Find where the given text appears and provide that cell's center as (x, y) coordinate. 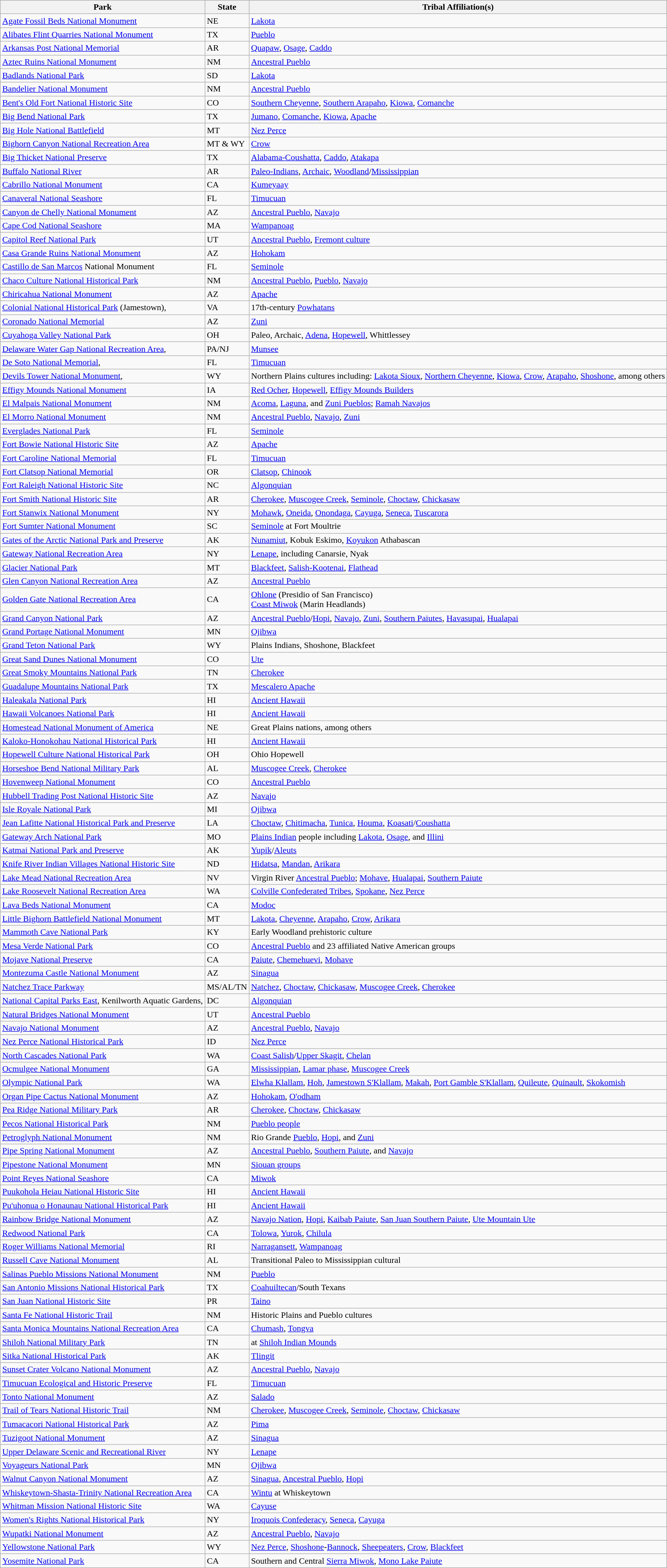
San Juan National Historic Site (103, 1301)
Santa Fe National Historic Trail (103, 1315)
Pu'uhonua o Honaunau National Historical Park (103, 1205)
Haleakala National Park (103, 700)
Natural Bridges National Monument (103, 1014)
Voyageurs National Park (103, 1465)
Plains Indian people including Lakota, Osage, and Illini (458, 837)
Hawaii Volcanoes National Park (103, 714)
Ancestral Pueblo, Fremont culture (458, 239)
Redwood National Park (103, 1233)
Big Bend National Park (103, 116)
Jumano, Comanche, Kiowa, Apache (458, 116)
Ohlone (Presidio of San Francisco)Coast Miwok (Marin Headlands) (458, 599)
Hidatsa, Mandan, Arikara (458, 864)
Yosemite National Park (103, 1561)
Walnut Canyon National Monument (103, 1479)
North Cascades National Park (103, 1055)
Iroquois Confederacy, Seneca, Cayuga (458, 1520)
ID (227, 1041)
Lake Roosevelt National Recreation Area (103, 891)
Park (103, 7)
ND (227, 864)
Cabrillo National Monument (103, 185)
Early Woodland prehistoric culture (458, 932)
Grand Teton National Park (103, 645)
Alabama-Coushatta, Caddo, Atakapa (458, 157)
Clatsop, Chinook (458, 472)
Badlands National Park (103, 75)
Pipestone National Monument (103, 1165)
Rio Grande Pueblo, Hopi, and Zuni (458, 1137)
Fort Caroline National Memorial (103, 458)
Montezuma Castle National Monument (103, 973)
Agate Fossil Beds National Monument (103, 21)
Miwok (458, 1178)
Chumash, Tongva (458, 1329)
Big Hole National Battlefield (103, 130)
Narragansett, Wampanoag (458, 1246)
MI (227, 809)
Roger Williams National Memorial (103, 1246)
Mescalero Apache (458, 686)
Alibates Flint Quarries National Monument (103, 34)
Paleo, Archaic, Adena, Hopewell, Whittlessey (458, 335)
Tonto National Monument (103, 1397)
Devils Tower National Monument, (103, 376)
SC (227, 526)
Hohokam (458, 253)
Aztec Ruins National Monument (103, 62)
PA/NJ (227, 349)
IA (227, 389)
Bent's Old Fort National Historic Site (103, 103)
Nunamiut, Kobuk Eskimo, Koyukon Athabascan (458, 540)
Colville Confederated Tribes, Spokane, Nez Perce (458, 891)
Seminole at Fort Moultrie (458, 526)
Shiloh National Military Park (103, 1342)
Muscogee Creek, Cherokee (458, 768)
Tumacacori National Historical Park (103, 1424)
De Soto National Memorial, (103, 362)
Historic Plains and Pueblo cultures (458, 1315)
Paiute, Chemehuevi, Mohave (458, 960)
MO (227, 837)
Tolowa, Yurok, Chilula (458, 1233)
Castillo de San Marcos National Monument (103, 267)
Big Thicket National Preserve (103, 157)
Natchez Trace Parkway (103, 987)
Hovenweep National Monument (103, 782)
Navajo (458, 795)
Ancestral Pueblo/Hopi, Navajo, Zuni, Southern Paiutes, Havasupai, Hualapai (458, 618)
MS/AL/TN (227, 987)
Zuni (458, 321)
PR (227, 1301)
Ancestral Pueblo, Navajo, Zuni (458, 417)
Bighorn Canyon National Recreation Area (103, 144)
Whitman Mission National Historic Site (103, 1506)
Effigy Mounds National Monument (103, 389)
OR (227, 472)
Hohokam, O'odham (458, 1096)
Glen Canyon National Recreation Area (103, 581)
Isle Royale National Park (103, 809)
Paleo-Indians, Archaic, Woodland/Mississippian (458, 171)
Ocmulgee National Monument (103, 1069)
Golden Gate National Recreation Area (103, 599)
Yupik/Aleuts (458, 850)
Lenape, including Canarsie, Nyak (458, 554)
Fort Smith National Historic Site (103, 499)
Russell Cave National Monument (103, 1260)
Pipe Spring National Monument (103, 1151)
Delaware Water Gap National Recreation Area, (103, 349)
Santa Monica Mountains National Recreation Area (103, 1329)
Wintu at Whiskeytown (458, 1492)
Hubbell Trading Post National Historic Site (103, 795)
Salinas Pueblo Missions National Monument (103, 1274)
Great Smoky Mountains National Park (103, 673)
VA (227, 308)
Trail of Tears National Historic Trail (103, 1410)
Guadalupe Mountains National Park (103, 686)
Gates of the Arctic National Park and Preserve (103, 540)
DC (227, 1000)
National Capital Parks East, Kenilworth Aquatic Gardens, (103, 1000)
Coahuiltecan/South Texans (458, 1288)
GA (227, 1069)
Whiskeytown-Shasta-Trinity National Recreation Area (103, 1492)
Gateway Arch National Park (103, 837)
Homestead National Monument of America (103, 727)
Cuyahoga Valley National Park (103, 335)
Navajo Nation, Hopi, Kaibab Paiute, San Juan Southern Paiute, Ute Mountain Ute (458, 1219)
Bandelier National Monument (103, 89)
Salado (458, 1397)
at Shiloh Indian Mounds (458, 1342)
Fort Stanwix National Monument (103, 513)
Mohawk, Oneida, Onondaga, Cayuga, Seneca, Tuscarora (458, 513)
Everglades National Park (103, 431)
Taino (458, 1301)
Women's Rights National Historical Park (103, 1520)
Canaveral National Seashore (103, 199)
Cherokee, Choctaw, Chickasaw (458, 1110)
Plains Indians, Shoshone, Blackfeet (458, 645)
Glacier National Park (103, 567)
Horseshoe Bend National Military Park (103, 768)
KY (227, 932)
Fort Sumter National Monument (103, 526)
Natchez, Choctaw, Chickasaw, Muscogee Creek, Cherokee (458, 987)
NV (227, 878)
Mesa Verde National Park (103, 946)
Petroglyph National Monument (103, 1137)
Ancestral Pueblo, Pueblo, Navajo (458, 280)
RI (227, 1246)
Point Reyes National Seashore (103, 1178)
SD (227, 75)
Arkansas Post National Memorial (103, 48)
Wampanoag (458, 226)
Choctaw, Chitimacha, Tunica, Houma, Koasati/Coushatta (458, 823)
Southern and Central Sierra Miwok, Mono Lake Paiute (458, 1561)
State (227, 7)
Ancestral Pueblo, Southern Paiute, and Navajo (458, 1151)
Lenape (458, 1451)
Grand Portage National Monument (103, 632)
Ohio Hopewell (458, 755)
Tribal Affiliation(s) (458, 7)
Puukohola Heiau National Historic Site (103, 1192)
Southern Cheyenne, Southern Arapaho, Kiowa, Comanche (458, 103)
Katmai National Park and Preserve (103, 850)
Munsee (458, 349)
Rainbow Bridge National Monument (103, 1219)
Chaco Culture National Historical Park (103, 280)
Chiricahua National Monument (103, 294)
Fort Bowie National Historic Site (103, 444)
Ute (458, 659)
Elwha Klallam, Hoh, Jamestown S'Klallam, Makah, Port Gamble S'Klallam, Quileute, Quinault, Skokomish (458, 1083)
Virgin River Ancestral Pueblo; Mohave, Hualapai, Southern Paiute (458, 878)
Great Plains nations, among others (458, 727)
Tlingit (458, 1356)
MA (227, 226)
Siouan groups (458, 1165)
Transitional Paleo to Mississippian cultural (458, 1260)
Blackfeet, Salish-Kootenai, Flathead (458, 567)
Fort Raleigh National Historic Site (103, 485)
Capitol Reef National Park (103, 239)
Cherokee (458, 673)
Lake Mead National Recreation Area (103, 878)
Coast Salish/Upper Skagit, Chelan (458, 1055)
Sunset Crater Volcano National Monument (103, 1369)
Acoma, Laguna, and Zuni Pueblos; Ramah Navajos (458, 403)
Pecos National Historical Park (103, 1124)
Cape Cod National Seashore (103, 226)
Casa Grande Ruins National Monument (103, 253)
Great Sand Dunes National Monument (103, 659)
MT & WY (227, 144)
17th-century Powhatans (458, 308)
Lakota, Cheyenne, Arapaho, Crow, Arikara (458, 919)
San Antonio Missions National Historical Park (103, 1288)
Timucuan Ecological and Historic Preserve (103, 1383)
Mammoth Cave National Park (103, 932)
Organ Pipe Cactus National Monument (103, 1096)
Ancestral Pueblo and 23 affiliated Native American groups (458, 946)
Little Bighorn Battlefield National Monument (103, 919)
Yellowstone National Park (103, 1547)
El Morro National Monument (103, 417)
Kumeyaay (458, 185)
El Malpais National Monument (103, 403)
Sinagua, Ancestral Pueblo, Hopi (458, 1479)
Northern Plains cultures including: Lakota Sioux, Northern Cheyenne, Kiowa, Crow, Arapaho, Shoshone, among others (458, 376)
Nez Perce, Shoshone-Bannock, Sheepeaters, Crow, Blackfeet (458, 1547)
Hopewell Culture National Historical Park (103, 755)
Crow (458, 144)
NC (227, 485)
Pueblo people (458, 1124)
Coronado National Memorial (103, 321)
Cayuse (458, 1506)
Navajo National Monument (103, 1028)
Lava Beds National Monument (103, 905)
Grand Canyon National Park (103, 618)
Fort Clatsop National Memorial (103, 472)
Olympic National Park (103, 1083)
Red Ocher, Hopewell, Effigy Mounds Builders (458, 389)
Colonial National Historical Park (Jamestown), (103, 308)
Nez Perce National Historical Park (103, 1041)
Sitka National Historical Park (103, 1356)
Modoc (458, 905)
Pea Ridge National Military Park (103, 1110)
Knife River Indian Villages National Historic Site (103, 864)
Quapaw, Osage, Caddo (458, 48)
Canyon de Chelly National Monument (103, 212)
Upper Delaware Scenic and Recreational River (103, 1451)
Buffalo National River (103, 171)
LA (227, 823)
Mississippian, Lamar phase, Muscogee Creek (458, 1069)
Tuzigoot National Monument (103, 1438)
Mojave National Preserve (103, 960)
Kaloko-Honokohau National Historical Park (103, 741)
Gateway National Recreation Area (103, 554)
Pima (458, 1424)
Wupatki National Monument (103, 1534)
Jean Lafitte National Historical Park and Preserve (103, 823)
